Return (X, Y) of the center of cell containing provided text 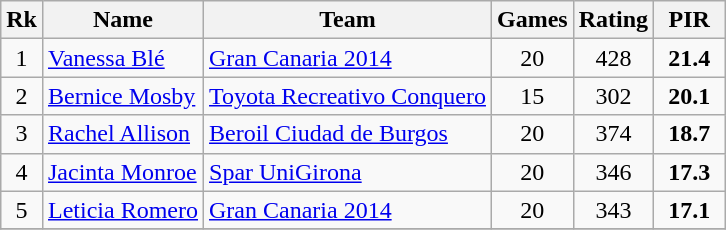
428 (613, 58)
17.1 (690, 210)
PIR (690, 20)
2 (22, 96)
15 (532, 96)
3 (22, 134)
Spar UniGirona (348, 172)
Rk (22, 20)
21.4 (690, 58)
302 (613, 96)
Vanessa Blé (122, 58)
Rating (613, 20)
Bernice Mosby (122, 96)
Name (122, 20)
Rachel Allison (122, 134)
343 (613, 210)
Games (532, 20)
Toyota Recreativo Conquero (348, 96)
4 (22, 172)
17.3 (690, 172)
Beroil Ciudad de Burgos (348, 134)
374 (613, 134)
Jacinta Monroe (122, 172)
20.1 (690, 96)
18.7 (690, 134)
346 (613, 172)
Team (348, 20)
Leticia Romero (122, 210)
1 (22, 58)
5 (22, 210)
